Pinpoint the cell where the given text exists, returning its (X, Y) midpoint coordinate. 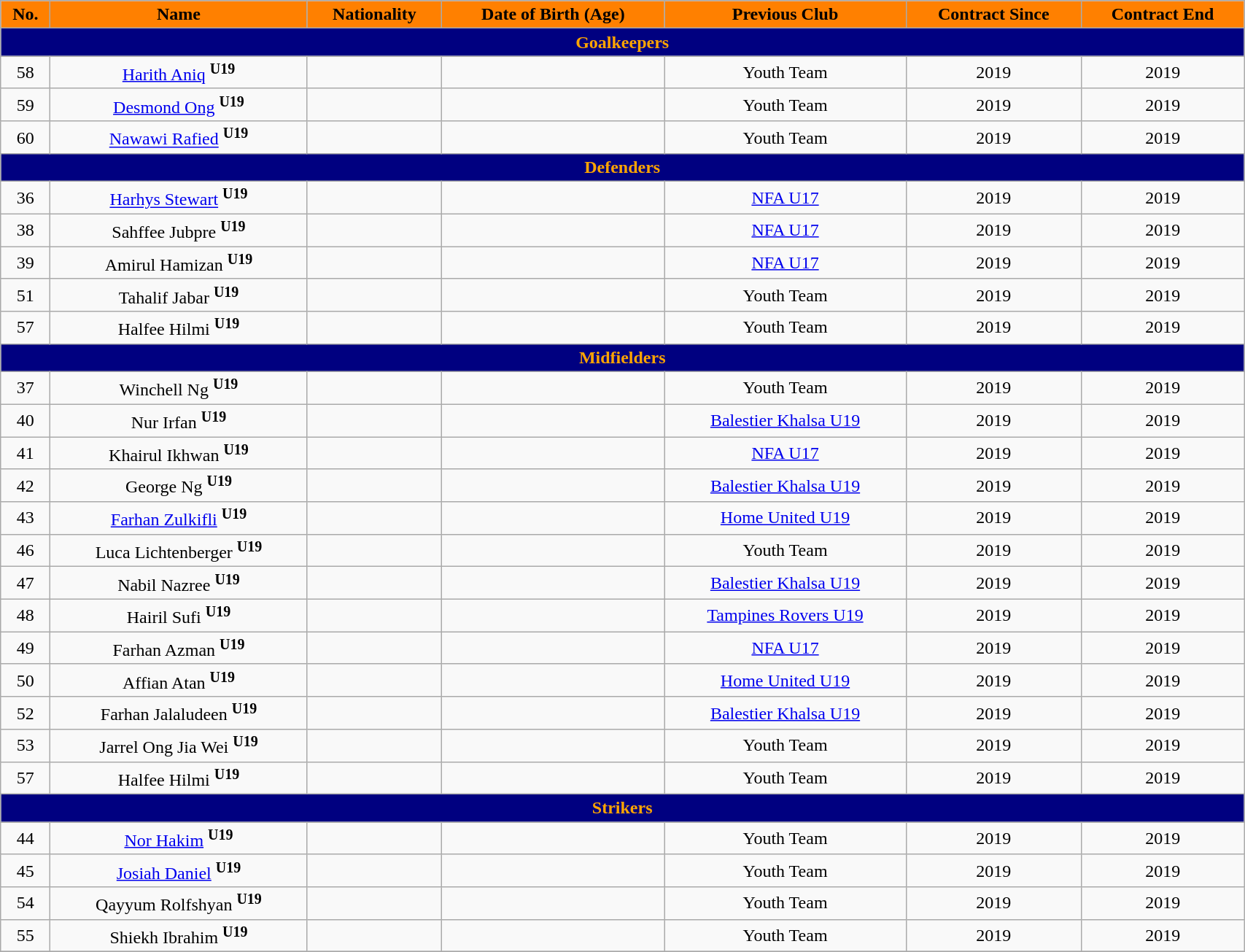
Nationality (375, 15)
55 (26, 935)
Khairul Ikhwan U19 (179, 454)
Winchell Ng U19 (179, 388)
Defenders (623, 168)
Qayyum Rolfshyan U19 (179, 903)
Hairil Sufi U19 (179, 616)
Harith Aniq U19 (179, 73)
Harhys Stewart U19 (179, 198)
Farhan Azman U19 (179, 648)
Contract Since (993, 15)
36 (26, 198)
Jarrel Ong Jia Wei U19 (179, 746)
Date of Birth (Age) (553, 15)
Nor Hakim U19 (179, 839)
Goalkeepers (623, 42)
Farhan Zulkifli U19 (179, 518)
Sahffee Jubpre U19 (179, 231)
51 (26, 295)
Nur Irfan U19 (179, 420)
48 (26, 616)
George Ng U19 (179, 486)
39 (26, 263)
49 (26, 648)
47 (26, 584)
54 (26, 903)
58 (26, 73)
Farhan Jalaludeen U19 (179, 713)
45 (26, 871)
Tampines Rovers U19 (785, 616)
38 (26, 231)
60 (26, 137)
Shiekh Ibrahim U19 (179, 935)
Midfielders (623, 357)
52 (26, 713)
Josiah Daniel U19 (179, 871)
40 (26, 420)
Nawawi Rafied U19 (179, 137)
59 (26, 105)
46 (26, 550)
Previous Club (785, 15)
Contract End (1163, 15)
43 (26, 518)
50 (26, 680)
Tahalif Jabar U19 (179, 295)
Luca Lichtenberger U19 (179, 550)
37 (26, 388)
41 (26, 454)
Name (179, 15)
Affian Atan U19 (179, 680)
Strikers (623, 808)
Amirul Hamizan U19 (179, 263)
42 (26, 486)
44 (26, 839)
Desmond Ong U19 (179, 105)
Nabil Nazree U19 (179, 584)
53 (26, 746)
No. (26, 15)
